Pinpoint the cell where the given text exists, returning its (x, y) midpoint coordinate. 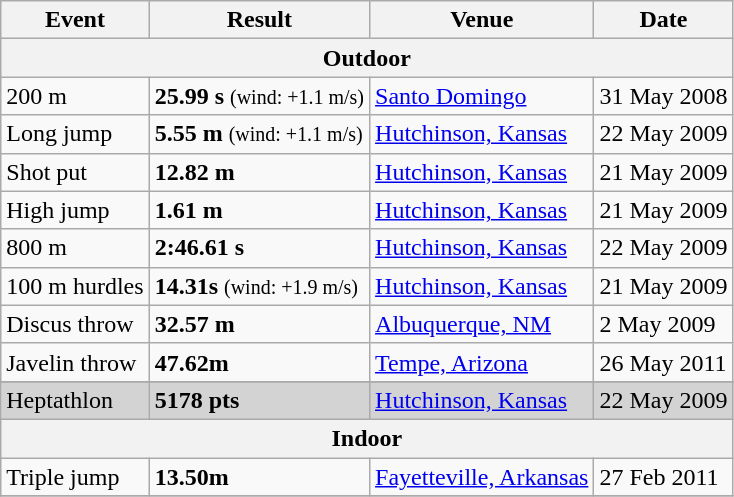
5.55 m (wind: +1.1 m/s) (259, 134)
47.62m (259, 362)
25.99 s (wind: +1.1 m/s) (259, 96)
12.82 m (259, 172)
Discus throw (75, 324)
1.61 m (259, 210)
Outdoor (367, 58)
200 m (75, 96)
Triple jump (75, 477)
26 May 2011 (664, 362)
Shot put (75, 172)
Javelin throw (75, 362)
High jump (75, 210)
Tempe, Arizona (482, 362)
Event (75, 20)
800 m (75, 248)
Fayetteville, Arkansas (482, 477)
Heptathlon (75, 400)
100 m hurdles (75, 286)
2:46.61 s (259, 248)
32.57 m (259, 324)
Venue (482, 20)
14.31s (wind: +1.9 m/s) (259, 286)
31 May 2008 (664, 96)
13.50m (259, 477)
2 May 2009 (664, 324)
Result (259, 20)
Santo Domingo (482, 96)
5178 pts (259, 400)
Long jump (75, 134)
Date (664, 20)
Albuquerque, NM (482, 324)
Indoor (367, 438)
27 Feb 2011 (664, 477)
